Scan for the cell matching the given text and deliver its (x, y) coordinate at center. 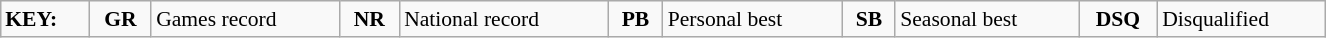
DSQ (1118, 19)
Seasonal best (986, 19)
SB (870, 19)
Games record (245, 19)
Disqualified (1242, 19)
National record (504, 19)
GR (120, 19)
PB (635, 19)
KEY: (45, 19)
Personal best (753, 19)
NR (369, 19)
